Detect which cell encompasses the target text, then output its (X, Y) center coordinate. 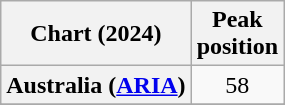
Australia (ARIA) (96, 85)
Peakposition (237, 34)
Chart (2024) (96, 34)
58 (237, 85)
